Determine the [x, y] coordinate at the center of the cell enclosing the given text.  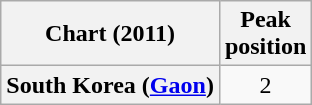
Chart (2011) [110, 34]
Peakposition [265, 34]
South Korea (Gaon) [110, 85]
2 [265, 85]
